Search for the cell housing the specified text and yield its [X, Y] center coordinate. 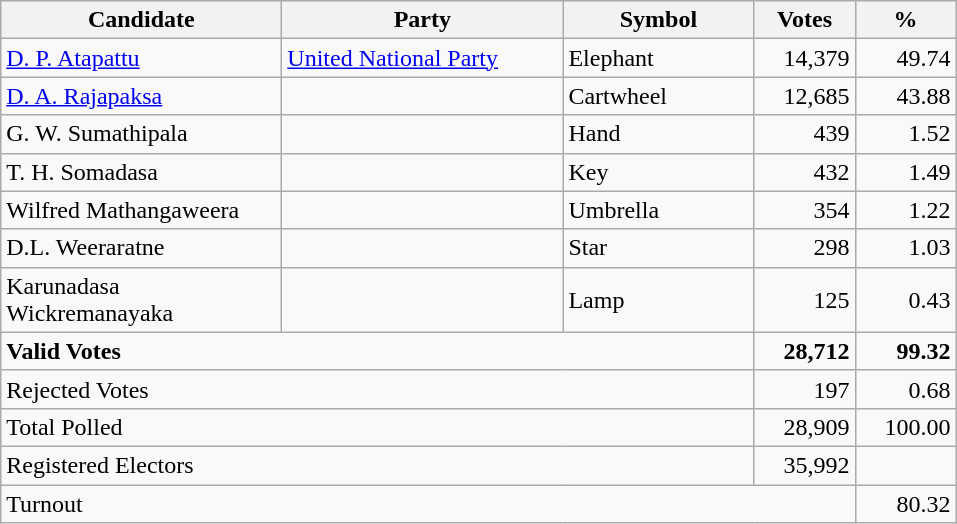
28,712 [804, 351]
125 [804, 300]
99.32 [906, 351]
12,685 [804, 96]
Turnout [428, 503]
100.00 [906, 427]
1.49 [906, 172]
Total Polled [378, 427]
1.52 [906, 134]
D. A. Rajapaksa [142, 96]
T. H. Somadasa [142, 172]
Registered Electors [378, 465]
14,379 [804, 58]
28,909 [804, 427]
1.22 [906, 210]
197 [804, 389]
1.03 [906, 248]
49.74 [906, 58]
% [906, 20]
Party [422, 20]
Votes [804, 20]
43.88 [906, 96]
Lamp [658, 300]
Key [658, 172]
0.68 [906, 389]
United National Party [422, 58]
D.L. Weeraratne [142, 248]
298 [804, 248]
354 [804, 210]
439 [804, 134]
D. P. Atapattu [142, 58]
0.43 [906, 300]
432 [804, 172]
Karunadasa Wickremanayaka [142, 300]
Star [658, 248]
Rejected Votes [378, 389]
80.32 [906, 503]
35,992 [804, 465]
Candidate [142, 20]
Symbol [658, 20]
G. W. Sumathipala [142, 134]
Valid Votes [378, 351]
Hand [658, 134]
Wilfred Mathangaweera [142, 210]
Umbrella [658, 210]
Cartwheel [658, 96]
Elephant [658, 58]
